Identify which cell holds the provided text, then report its [x, y] central coordinate. 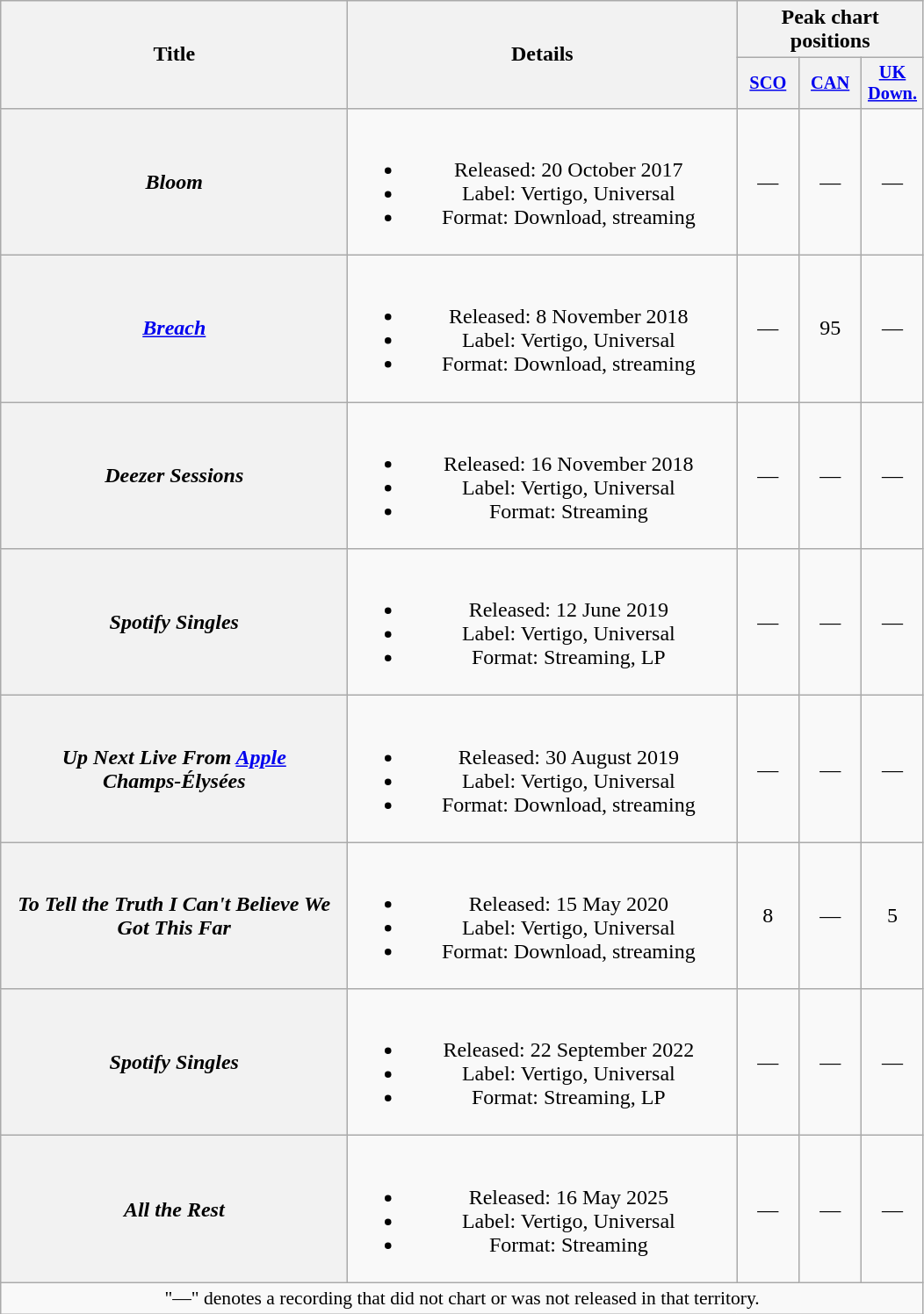
95 [831, 328]
Details [543, 54]
SCO [768, 83]
Released: 30 August 2019Label: Vertigo, UniversalFormat: Download, streaming [543, 769]
Released: 16 May 2025Label: Vertigo, UniversalFormat: Streaming [543, 1209]
Released: 12 June 2019Label: Vertigo, UniversalFormat: Streaming, LP [543, 622]
All the Rest [174, 1209]
Title [174, 54]
Released: 15 May 2020Label: Vertigo, UniversalFormat: Download, streaming [543, 915]
8 [768, 915]
To Tell the Truth I Can't Believe We Got This Far [174, 915]
Released: 22 September 2022Label: Vertigo, UniversalFormat: Streaming, LP [543, 1063]
Released: 20 October 2017Label: Vertigo, UniversalFormat: Download, streaming [543, 181]
UKDown. [892, 83]
Peak chart positions [831, 30]
Up Next Live From AppleChamps-Élysées [174, 769]
CAN [831, 83]
Released: 16 November 2018Label: Vertigo, UniversalFormat: Streaming [543, 476]
5 [892, 915]
Released: 8 November 2018Label: Vertigo, UniversalFormat: Download, streaming [543, 328]
Bloom [174, 181]
Deezer Sessions [174, 476]
Breach [174, 328]
"—" denotes a recording that did not chart or was not released in that territory. [462, 1298]
